Detect which cell encompasses the target text, then output its (X, Y) center coordinate. 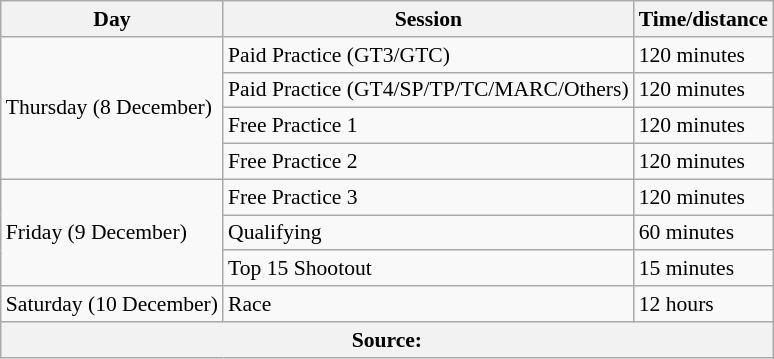
Saturday (10 December) (112, 304)
Source: (387, 340)
Paid Practice (GT3/GTC) (428, 55)
Top 15 Shootout (428, 269)
Thursday (8 December) (112, 108)
Time/distance (704, 19)
Session (428, 19)
Paid Practice (GT4/SP/TP/TC/MARC/Others) (428, 90)
Free Practice 2 (428, 162)
Race (428, 304)
Qualifying (428, 233)
15 minutes (704, 269)
Free Practice 3 (428, 197)
Day (112, 19)
Free Practice 1 (428, 126)
12 hours (704, 304)
Friday (9 December) (112, 232)
60 minutes (704, 233)
